Find where the given text appears and provide that cell's center as (X, Y) coordinate. 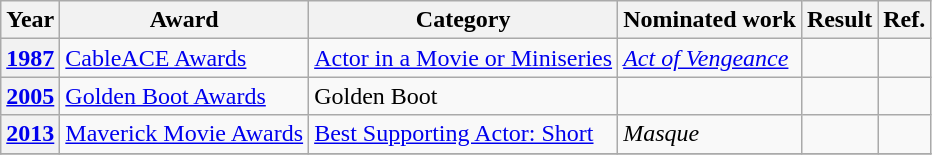
Masque (710, 134)
2013 (30, 134)
Actor in a Movie or Miniseries (464, 58)
Year (30, 20)
CableACE Awards (184, 58)
Category (464, 20)
Award (184, 20)
1987 (30, 58)
Ref. (904, 20)
Result (839, 20)
Golden Boot (464, 96)
Maverick Movie Awards (184, 134)
Act of Vengeance (710, 58)
2005 (30, 96)
Nominated work (710, 20)
Golden Boot Awards (184, 96)
Best Supporting Actor: Short (464, 134)
